Return [X, Y] of the center of cell containing provided text 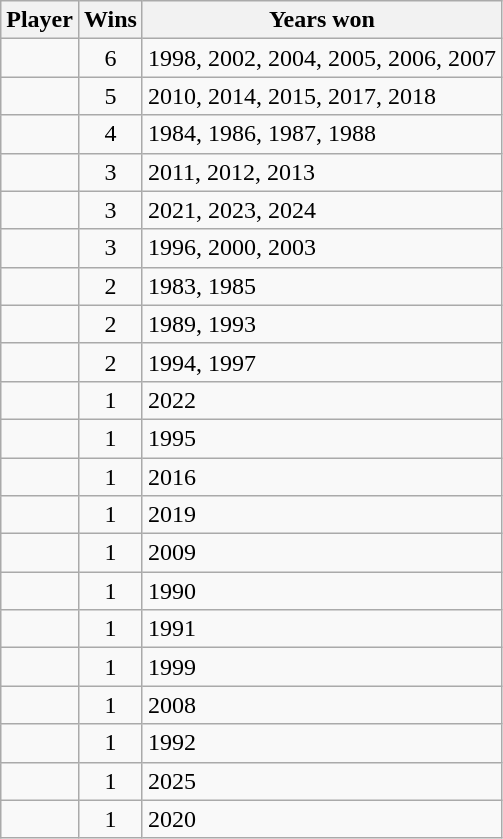
2022 [322, 400]
6 [110, 58]
1992 [322, 743]
2019 [322, 515]
1991 [322, 629]
2010, 2014, 2015, 2017, 2018 [322, 96]
2020 [322, 819]
2009 [322, 553]
2021, 2023, 2024 [322, 210]
2025 [322, 781]
5 [110, 96]
1998, 2002, 2004, 2005, 2006, 2007 [322, 58]
1996, 2000, 2003 [322, 248]
1999 [322, 667]
Player [40, 20]
1989, 1993 [322, 324]
1983, 1985 [322, 286]
1984, 1986, 1987, 1988 [322, 134]
1995 [322, 438]
1990 [322, 591]
Wins [110, 20]
2016 [322, 477]
Years won [322, 20]
1994, 1997 [322, 362]
2011, 2012, 2013 [322, 172]
4 [110, 134]
2008 [322, 705]
